Provide the (X, Y) coordinate of the cell's center where the given text is located.  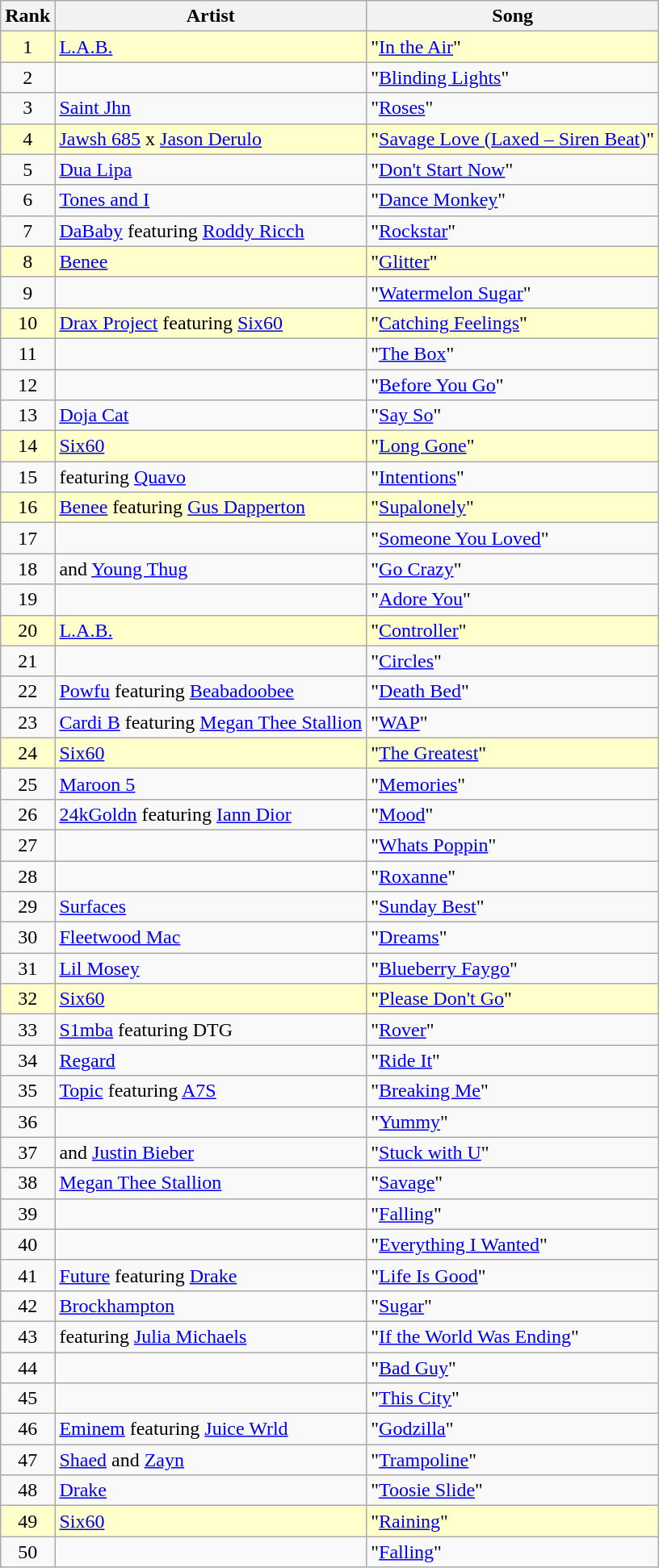
Regard (211, 1060)
featuring Julia Michaels (211, 1336)
"Life Is Good" (513, 1275)
22 (27, 692)
"Yummy" (513, 1122)
50 (27, 1552)
9 (27, 292)
38 (27, 1183)
Brockhampton (211, 1306)
"The Box" (513, 353)
Surfaces (211, 907)
"Godzilla" (513, 1429)
"Everything I Wanted" (513, 1244)
1 (27, 47)
45 (27, 1399)
44 (27, 1368)
Song (513, 16)
30 (27, 938)
"Don't Start Now" (513, 169)
"Death Bed" (513, 692)
18 (27, 569)
Drake (211, 1491)
"Mood" (513, 814)
26 (27, 814)
"Watermelon Sugar" (513, 292)
"In the Air" (513, 47)
"Roxanne" (513, 876)
12 (27, 385)
42 (27, 1306)
40 (27, 1244)
"Dreams" (513, 938)
2 (27, 77)
"Dance Monkey" (513, 200)
"Breaking Me" (513, 1091)
46 (27, 1429)
37 (27, 1152)
49 (27, 1521)
"Adore You" (513, 600)
Saint Jhn (211, 108)
"Whats Poppin" (513, 845)
Topic featuring A7S (211, 1091)
32 (27, 999)
"The Greatest" (513, 753)
"Savage Love (Laxed – Siren Beat)" (513, 139)
"Controller" (513, 630)
"Supalonely" (513, 508)
47 (27, 1460)
"Roses" (513, 108)
"Savage" (513, 1183)
5 (27, 169)
Drax Project featuring Six60 (211, 323)
"Blinding Lights" (513, 77)
3 (27, 108)
Powfu featuring Beabadoobee (211, 692)
Benee (211, 261)
Shaed and Zayn (211, 1460)
"Go Crazy" (513, 569)
"Before You Go" (513, 385)
48 (27, 1491)
"Ride It" (513, 1060)
"Someone You Loved" (513, 538)
Lil Mosey (211, 968)
43 (27, 1336)
featuring Quavo (211, 477)
"If the World Was Ending" (513, 1336)
Cardi B featuring Megan Thee Stallion (211, 722)
S1mba featuring DTG (211, 1030)
11 (27, 353)
25 (27, 784)
39 (27, 1214)
29 (27, 907)
"Say So" (513, 416)
8 (27, 261)
"Rockstar" (513, 231)
35 (27, 1091)
"Raining" (513, 1521)
"Memories" (513, 784)
17 (27, 538)
"Catching Feelings" (513, 323)
"Sugar" (513, 1306)
"Sunday Best" (513, 907)
34 (27, 1060)
"WAP" (513, 722)
Jawsh 685 x Jason Derulo (211, 139)
31 (27, 968)
20 (27, 630)
"Blueberry Faygo" (513, 968)
Fleetwood Mac (211, 938)
"Trampoline" (513, 1460)
24 (27, 753)
Maroon 5 (211, 784)
and Justin Bieber (211, 1152)
Benee featuring Gus Dapperton (211, 508)
"Stuck with U" (513, 1152)
and Young Thug (211, 569)
13 (27, 416)
14 (27, 446)
23 (27, 722)
19 (27, 600)
"Circles" (513, 661)
10 (27, 323)
"Please Don't Go" (513, 999)
16 (27, 508)
"Long Gone" (513, 446)
Rank (27, 16)
"Rover" (513, 1030)
Dua Lipa (211, 169)
41 (27, 1275)
4 (27, 139)
36 (27, 1122)
Megan Thee Stallion (211, 1183)
"This City" (513, 1399)
Artist (211, 16)
Tones and I (211, 200)
"Glitter" (513, 261)
Future featuring Drake (211, 1275)
Doja Cat (211, 416)
Eminem featuring Juice Wrld (211, 1429)
DaBaby featuring Roddy Ricch (211, 231)
"Intentions" (513, 477)
7 (27, 231)
24kGoldn featuring Iann Dior (211, 814)
27 (27, 845)
"Bad Guy" (513, 1368)
6 (27, 200)
15 (27, 477)
21 (27, 661)
28 (27, 876)
33 (27, 1030)
"Toosie Slide" (513, 1491)
